Locate the cell with the specified text and output its [X, Y] center coordinate. 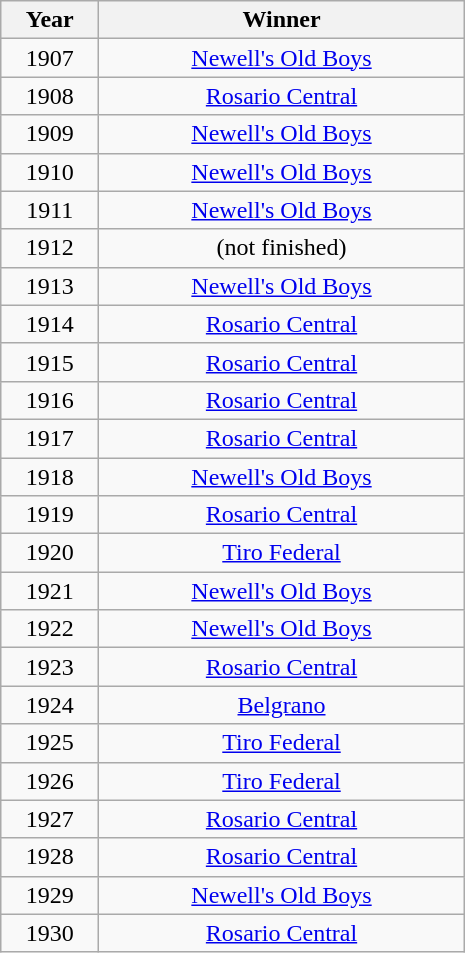
1914 [50, 324]
1926 [50, 781]
1927 [50, 819]
1929 [50, 895]
1907 [50, 58]
1924 [50, 705]
1916 [50, 400]
1913 [50, 286]
1909 [50, 134]
1912 [50, 248]
1920 [50, 553]
1919 [50, 515]
1918 [50, 477]
1930 [50, 933]
1925 [50, 743]
1923 [50, 667]
Year [50, 20]
1922 [50, 629]
Winner [282, 20]
1928 [50, 857]
(not finished) [282, 248]
1917 [50, 438]
1910 [50, 172]
1911 [50, 210]
Belgrano [282, 705]
1908 [50, 96]
1915 [50, 362]
1921 [50, 591]
